For the text-containing cell, return its midpoint in (x, y) coordinate format. 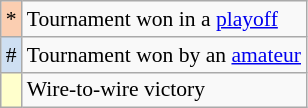
Tournament won in a playoff (164, 19)
Tournament won by an amateur (164, 55)
# (12, 55)
Wire-to-wire victory (164, 90)
* (12, 19)
